Capture the cell that displays the provided text and extract its (X, Y) central coordinate. 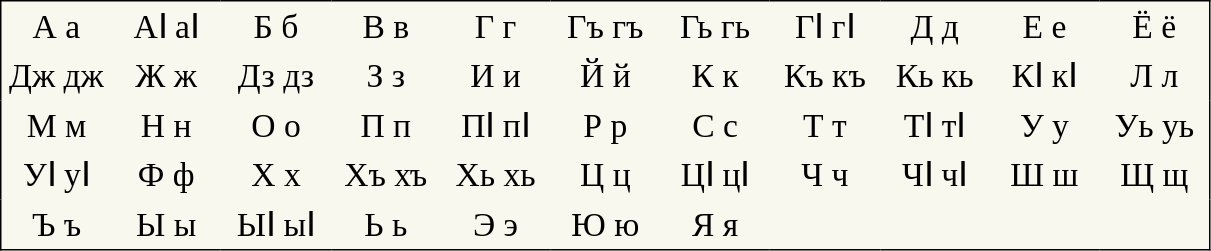
Ш ш (1045, 175)
Уь уь (1154, 125)
Гь гь (715, 26)
Ъ ъ (56, 225)
Е е (1045, 26)
Р р (605, 125)
Ё ё (1154, 26)
Ю ю (605, 225)
КӀ кӀ (1045, 76)
АӀ аӀ (166, 26)
Щ щ (1154, 175)
Ч ч (825, 175)
Н н (166, 125)
Ж ж (166, 76)
Хъ хъ (386, 175)
Хь хь (496, 175)
П п (386, 125)
ЧӀ чӀ (935, 175)
И и (496, 76)
ГӀ гӀ (825, 26)
ЫӀ ыӀ (276, 225)
К к (715, 76)
Л л (1154, 76)
УӀ уӀ (56, 175)
ТӀ тӀ (935, 125)
Къ къ (825, 76)
Дз дз (276, 76)
Ы ы (166, 225)
Д д (935, 26)
Ь ь (386, 225)
З з (386, 76)
Кь кь (935, 76)
Г г (496, 26)
А а (56, 26)
Дж дж (56, 76)
Б б (276, 26)
В в (386, 26)
ПӀ пӀ (496, 125)
Я я (715, 225)
Ц ц (605, 175)
Э э (496, 225)
Ф ф (166, 175)
Х х (276, 175)
Й й (605, 76)
С с (715, 125)
ЦӀ цӀ (715, 175)
М м (56, 125)
У у (1045, 125)
Т т (825, 125)
Гъ гъ (605, 26)
О о (276, 125)
